Return [X, Y] of the center of cell containing provided text 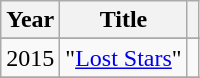
Title [124, 20]
"Lost Stars" [124, 58]
2015 [30, 58]
Year [30, 20]
